Extract the (x, y) coordinate from the center of the cell holding the provided text.  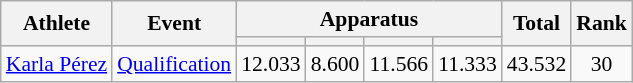
Karla Pérez (56, 64)
Total (536, 24)
11.333 (468, 64)
8.600 (336, 64)
Athlete (56, 24)
Event (174, 24)
43.532 (536, 64)
Apparatus (369, 19)
12.033 (270, 64)
30 (602, 64)
11.566 (398, 64)
Qualification (174, 64)
Rank (602, 24)
